Pinpoint the cell where the given text exists, returning its (x, y) midpoint coordinate. 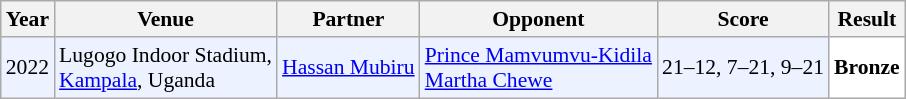
2022 (28, 68)
Bronze (867, 68)
Year (28, 19)
Hassan Mubiru (348, 68)
Score (743, 19)
Opponent (538, 19)
Venue (166, 19)
Partner (348, 19)
Lugogo Indoor Stadium,Kampala, Uganda (166, 68)
21–12, 7–21, 9–21 (743, 68)
Result (867, 19)
Prince Mamvumvu-Kidila Martha Chewe (538, 68)
